Provide the (x, y) coordinate of the cell's center where the given text is located.  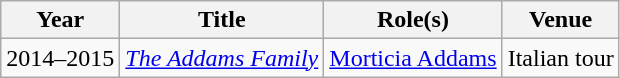
2014–2015 (60, 58)
Year (60, 20)
Title (222, 20)
Role(s) (413, 20)
Morticia Addams (413, 58)
Venue (560, 20)
The Addams Family (222, 58)
Italian tour (560, 58)
